Find where the given text appears and provide that cell's center as (x, y) coordinate. 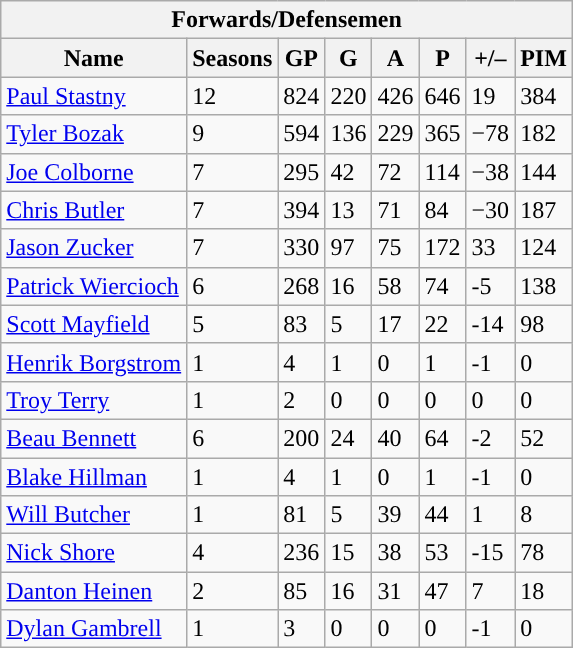
124 (544, 248)
64 (442, 438)
40 (396, 438)
182 (544, 134)
Paul Stastny (94, 96)
187 (544, 210)
Joe Colborne (94, 172)
Tyler Bozak (94, 134)
13 (348, 210)
220 (348, 96)
84 (442, 210)
Beau Bennett (94, 438)
33 (490, 248)
172 (442, 248)
3 (302, 629)
PIM (544, 58)
394 (302, 210)
Patrick Wiercioch (94, 286)
18 (544, 591)
136 (348, 134)
594 (302, 134)
12 (232, 96)
83 (302, 324)
Seasons (232, 58)
P (442, 58)
−30 (490, 210)
646 (442, 96)
8 (544, 515)
229 (396, 134)
268 (302, 286)
24 (348, 438)
-5 (490, 286)
97 (348, 248)
114 (442, 172)
Name (94, 58)
71 (396, 210)
81 (302, 515)
138 (544, 286)
75 (396, 248)
15 (348, 553)
384 (544, 96)
+/– (490, 58)
78 (544, 553)
Scott Mayfield (94, 324)
-14 (490, 324)
74 (442, 286)
G (348, 58)
Nick Shore (94, 553)
38 (396, 553)
Forwards/Defensemen (287, 20)
9 (232, 134)
824 (302, 96)
44 (442, 515)
-15 (490, 553)
236 (302, 553)
−38 (490, 172)
GP (302, 58)
Danton Heinen (94, 591)
365 (442, 134)
Troy Terry (94, 400)
A (396, 58)
47 (442, 591)
Chris Butler (94, 210)
19 (490, 96)
17 (396, 324)
85 (302, 591)
144 (544, 172)
39 (396, 515)
Jason Zucker (94, 248)
295 (302, 172)
−78 (490, 134)
Blake Hillman (94, 477)
98 (544, 324)
200 (302, 438)
72 (396, 172)
52 (544, 438)
Dylan Gambrell (94, 629)
Henrik Borgstrom (94, 362)
330 (302, 248)
53 (442, 553)
Will Butcher (94, 515)
426 (396, 96)
-2 (490, 438)
22 (442, 324)
31 (396, 591)
42 (348, 172)
58 (396, 286)
